Return the [x, y] coordinate for the center point of the cell that contains the specified text.  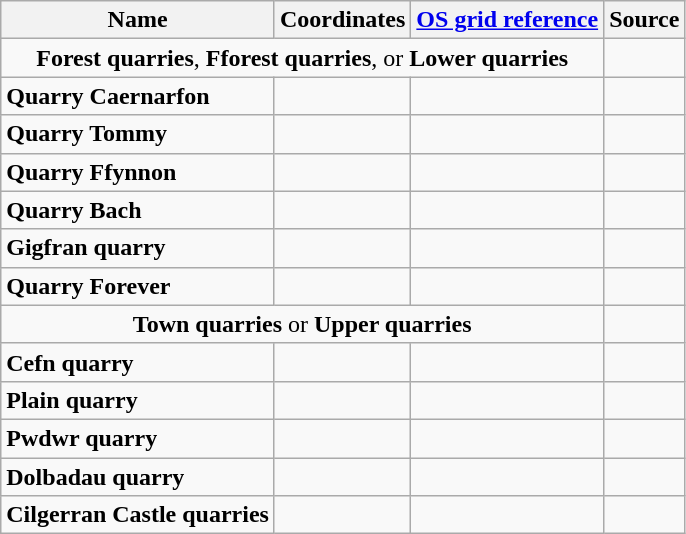
Forest quarries, Fforest quarries, or Lower quarries [302, 58]
OS grid reference [508, 20]
Town quarries or Upper quarries [302, 324]
Gigfran quarry [138, 248]
Cilgerran Castle quarries [138, 515]
Name [138, 20]
Cefn quarry [138, 362]
Pwdwr quarry [138, 438]
Quarry Caernarfon [138, 96]
Quarry Tommy [138, 134]
Quarry Bach [138, 210]
Dolbadau quarry [138, 477]
Quarry Ffynnon [138, 172]
Source [644, 20]
Coordinates [342, 20]
Quarry Forever [138, 286]
Plain quarry [138, 400]
